Find where the given text appears and provide that cell's center as (X, Y) coordinate. 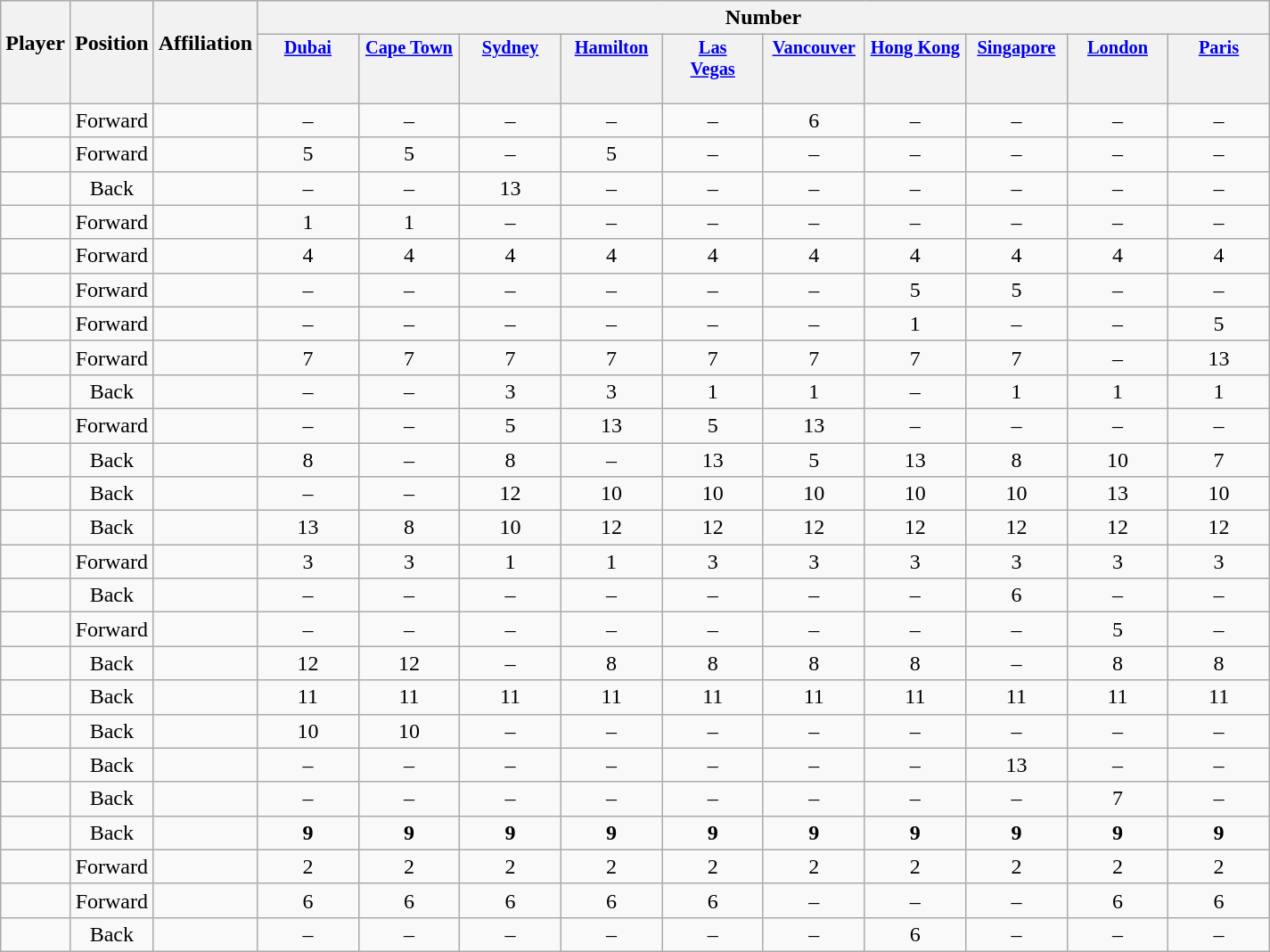
LasVegas (713, 59)
Cape Town (409, 59)
Position (111, 43)
London (1118, 59)
Vancouver (814, 59)
Dubai (308, 59)
Hong Kong (915, 59)
Hamilton (611, 59)
Paris (1219, 59)
Singapore (1017, 59)
Number (764, 18)
Sydney (511, 59)
Player (36, 43)
Affiliation (205, 43)
